Detect which cell encompasses the target text, then output its (x, y) center coordinate. 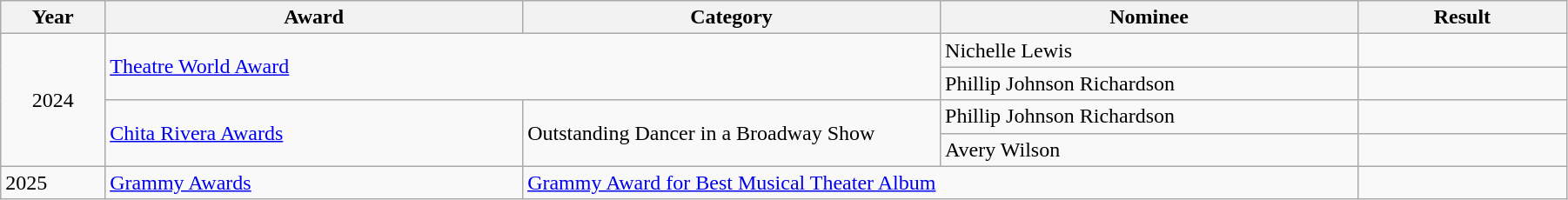
Category (732, 17)
Grammy Award for Best Musical Theater Album (941, 183)
Chita Rivera Awards (314, 133)
2025 (53, 183)
Year (53, 17)
Outstanding Dancer in a Broadway Show (732, 133)
Grammy Awards (314, 183)
2024 (53, 100)
Nominee (1149, 17)
Theatre World Award (523, 67)
Result (1462, 17)
Nichelle Lewis (1149, 50)
Award (314, 17)
Avery Wilson (1149, 150)
